Output the (X, Y) coordinate of the center of the cell containing the given text.  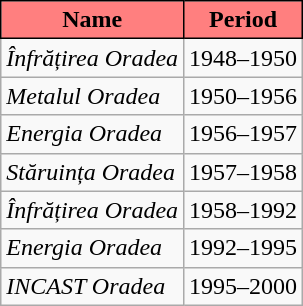
1950–1956 (244, 96)
Metalul Oradea (92, 96)
1957–1958 (244, 172)
1956–1957 (244, 134)
INCAST Oradea (92, 286)
Period (244, 20)
Stăruința Oradea (92, 172)
1958–1992 (244, 210)
Name (92, 20)
1992–1995 (244, 248)
1948–1950 (244, 58)
1995–2000 (244, 286)
